Return [X, Y] of the center of cell containing provided text 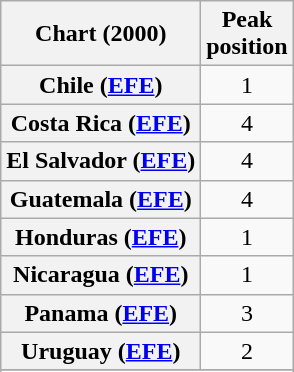
Uruguay (EFE) [101, 351]
Chile (EFE) [101, 85]
Honduras (EFE) [101, 237]
3 [247, 313]
Costa Rica (EFE) [101, 123]
Panama (EFE) [101, 313]
Peakposition [247, 34]
2 [247, 351]
Chart (2000) [101, 34]
Guatemala (EFE) [101, 199]
El Salvador (EFE) [101, 161]
Nicaragua (EFE) [101, 275]
